Extract the [x, y] coordinate from the center of the cell holding the provided text.  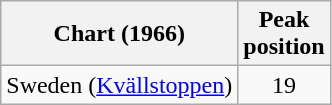
Peakposition [284, 34]
Chart (1966) [120, 34]
Sweden (Kvällstoppen) [120, 85]
19 [284, 85]
